Extract the (x, y) coordinate from the center of the cell holding the provided text.  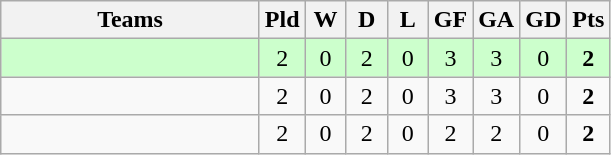
W (326, 20)
Pld (282, 20)
GF (450, 20)
L (408, 20)
GD (544, 20)
D (366, 20)
GA (496, 20)
Pts (588, 20)
Teams (130, 20)
